For the text-containing cell, return its midpoint in (X, Y) coordinate format. 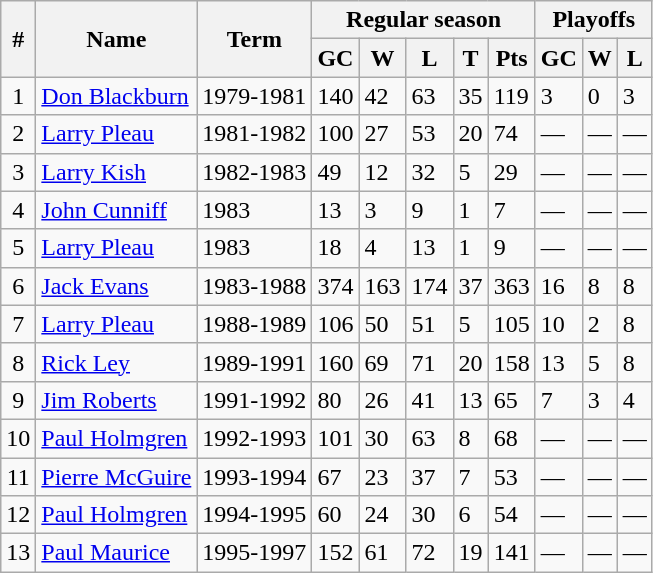
100 (336, 134)
54 (512, 515)
18 (336, 248)
0 (600, 96)
T (470, 58)
363 (512, 286)
19 (470, 553)
29 (512, 172)
61 (382, 553)
158 (512, 362)
# (18, 39)
1991-1992 (254, 400)
32 (430, 172)
101 (336, 438)
174 (430, 286)
160 (336, 362)
26 (382, 400)
Pierre McGuire (116, 477)
105 (512, 324)
16 (558, 286)
163 (382, 286)
Paul Maurice (116, 553)
67 (336, 477)
Pts (512, 58)
69 (382, 362)
41 (430, 400)
1983-1988 (254, 286)
141 (512, 553)
John Cunniff (116, 210)
Playoffs (594, 20)
80 (336, 400)
1992-1993 (254, 438)
374 (336, 286)
1982-1983 (254, 172)
Don Blackburn (116, 96)
51 (430, 324)
140 (336, 96)
42 (382, 96)
24 (382, 515)
72 (430, 553)
71 (430, 362)
Regular season (424, 20)
27 (382, 134)
Larry Kish (116, 172)
152 (336, 553)
11 (18, 477)
1988-1989 (254, 324)
60 (336, 515)
1994-1995 (254, 515)
65 (512, 400)
Jack Evans (116, 286)
Term (254, 39)
Jim Roberts (116, 400)
Name (116, 39)
119 (512, 96)
1979-1981 (254, 96)
23 (382, 477)
74 (512, 134)
1995-1997 (254, 553)
35 (470, 96)
1993-1994 (254, 477)
49 (336, 172)
1981-1982 (254, 134)
68 (512, 438)
106 (336, 324)
Rick Ley (116, 362)
1989-1991 (254, 362)
50 (382, 324)
